Output the (X, Y) coordinate of the center of the cell containing the given text.  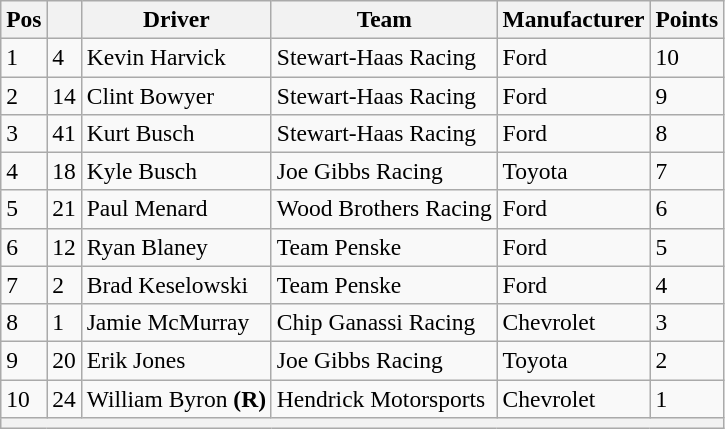
Brad Keselowski (176, 285)
14 (64, 95)
Kyle Busch (176, 171)
Driver (176, 19)
Wood Brothers Racing (384, 209)
Team (384, 19)
Kevin Harvick (176, 57)
Chip Ganassi Racing (384, 322)
Points (687, 19)
12 (64, 247)
Ryan Blaney (176, 247)
Clint Bowyer (176, 95)
Jamie McMurray (176, 322)
41 (64, 133)
Erik Jones (176, 360)
18 (64, 171)
21 (64, 209)
Kurt Busch (176, 133)
William Byron (R) (176, 398)
Paul Menard (176, 209)
20 (64, 360)
Pos (24, 19)
Hendrick Motorsports (384, 398)
24 (64, 398)
Manufacturer (574, 19)
